Identify which cell holds the provided text, then report its (x, y) central coordinate. 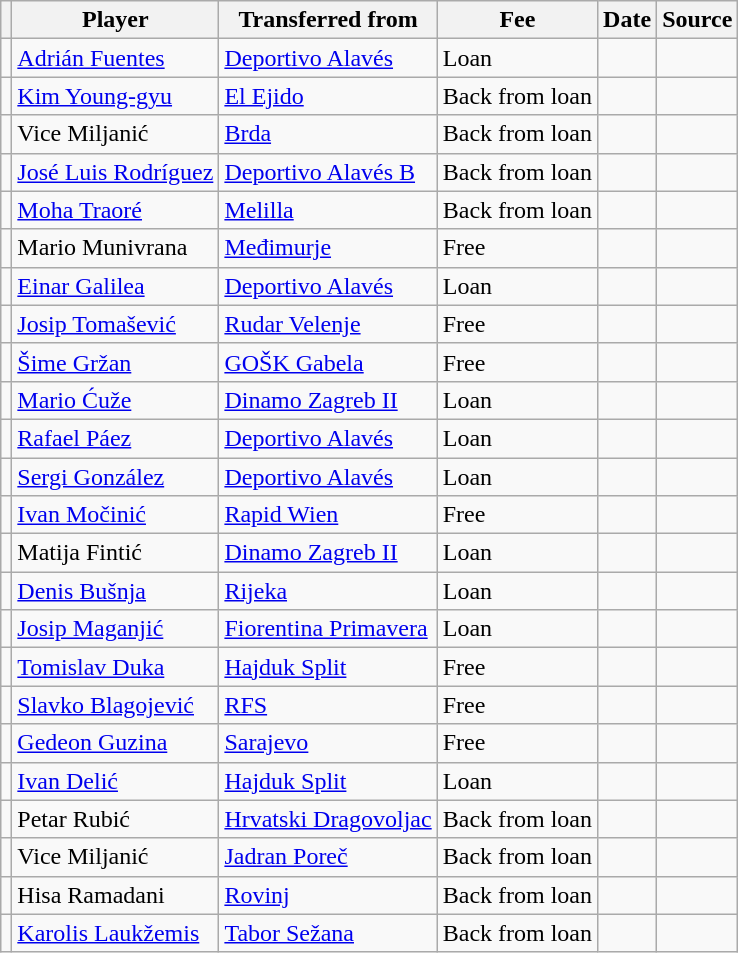
Karolis Laukžemis (116, 933)
Source (698, 20)
Player (116, 20)
Rafael Páez (116, 438)
Ivan Delić (116, 781)
José Luis Rodríguez (116, 172)
Einar Galilea (116, 286)
Međimurje (328, 248)
Tabor Sežana (328, 933)
Rapid Wien (328, 515)
Ivan Močinić (116, 515)
Jadran Poreč (328, 857)
Denis Bušnja (116, 591)
Date (628, 20)
Kim Young-gyu (116, 96)
Fee (517, 20)
Brda (328, 134)
Hrvatski Dragovoljac (328, 819)
Josip Maganjić (116, 629)
Sarajevo (328, 743)
RFS (328, 705)
Rovinj (328, 895)
Josip Tomašević (116, 324)
Petar Rubić (116, 819)
Slavko Blagojević (116, 705)
Gedeon Guzina (116, 743)
Melilla (328, 210)
Adrián Fuentes (116, 58)
Rudar Velenje (328, 324)
Matija Fintić (116, 553)
El Ejido (328, 96)
GOŠK Gabela (328, 362)
Mario Munivrana (116, 248)
Mario Ćuže (116, 400)
Rijeka (328, 591)
Tomislav Duka (116, 667)
Fiorentina Primavera (328, 629)
Sergi González (116, 477)
Deportivo Alavés B (328, 172)
Transferred from (328, 20)
Šime Gržan (116, 362)
Moha Traoré (116, 210)
Hisa Ramadani (116, 895)
